Output the [x, y] coordinate of the center of the cell containing the given text.  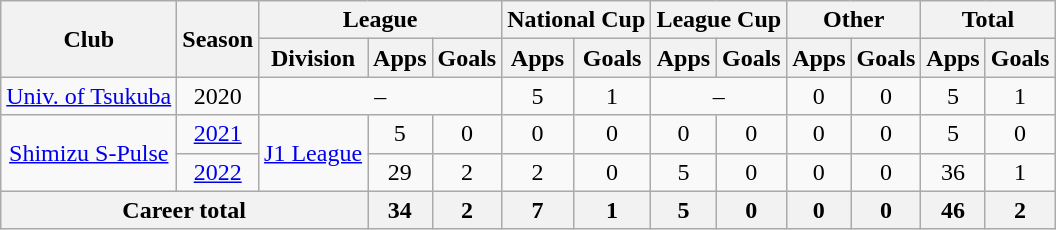
34 [400, 210]
29 [400, 172]
46 [953, 210]
7 [538, 210]
Total [988, 20]
Career total [184, 210]
Season [218, 39]
2022 [218, 172]
2020 [218, 96]
Shimizu S-Pulse [89, 153]
Univ. of Tsukuba [89, 96]
2021 [218, 134]
National Cup [576, 20]
Club [89, 39]
J1 League [314, 153]
League [380, 20]
Other [854, 20]
Division [314, 58]
36 [953, 172]
League Cup [719, 20]
